Pinpoint the cell where the given text exists, returning its [X, Y] midpoint coordinate. 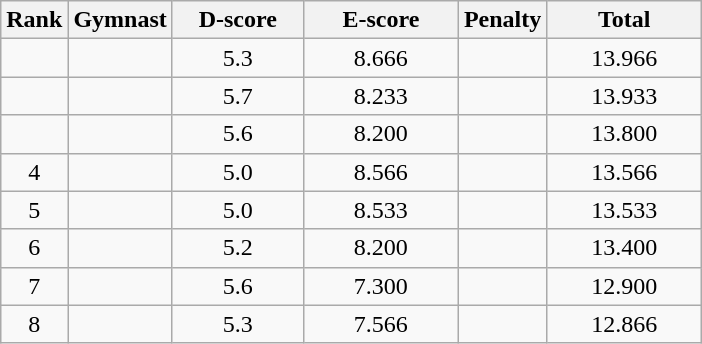
4 [34, 172]
8.233 [380, 96]
8.666 [380, 58]
E-score [380, 20]
D-score [238, 20]
13.533 [624, 210]
Total [624, 20]
7.300 [380, 286]
8.566 [380, 172]
Rank [34, 20]
Gymnast [120, 20]
13.566 [624, 172]
5.2 [238, 248]
13.933 [624, 96]
13.400 [624, 248]
13.966 [624, 58]
7 [34, 286]
12.866 [624, 324]
6 [34, 248]
Penalty [502, 20]
7.566 [380, 324]
8.533 [380, 210]
13.800 [624, 134]
8 [34, 324]
5.7 [238, 96]
5 [34, 210]
12.900 [624, 286]
